Provide the [x, y] coordinate of the cell's center where the given text is located.  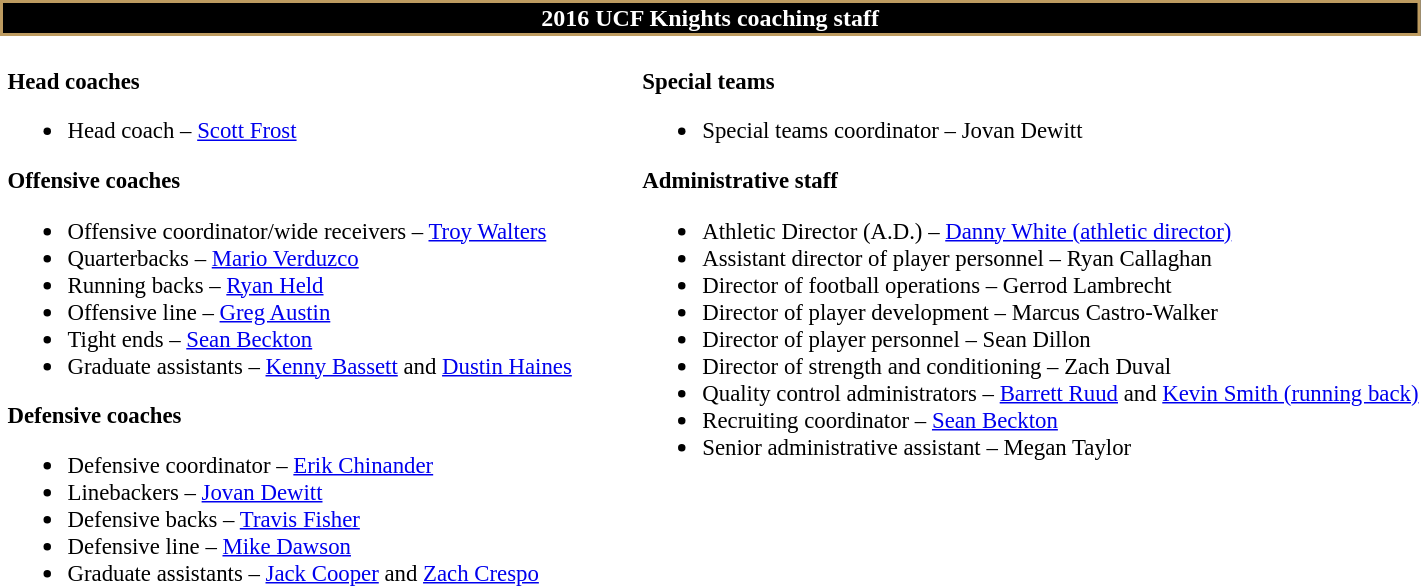
2016 UCF Knights coaching staff [710, 18]
